For the text-containing cell, return its midpoint in [x, y] coordinate format. 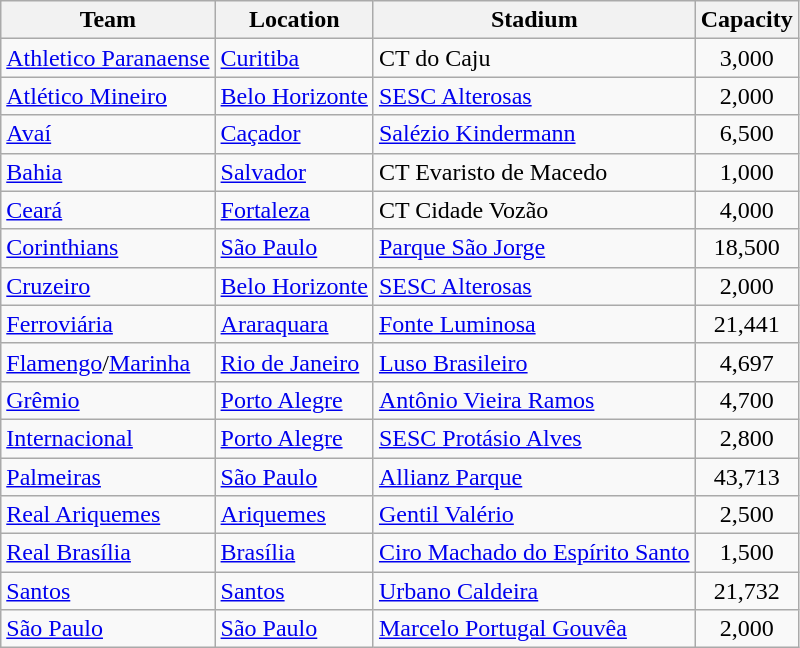
Brasília [294, 553]
Avaí [108, 134]
Curitiba [294, 58]
Bahia [108, 172]
Cruzeiro [108, 286]
CT Evaristo de Macedo [534, 172]
6,500 [746, 134]
Athletico Paranaense [108, 58]
Stadium [534, 20]
2,500 [746, 515]
1,500 [746, 553]
Ceará [108, 210]
Salézio Kindermann [534, 134]
4,697 [746, 362]
21,732 [746, 591]
Location [294, 20]
Flamengo/Marinha [108, 362]
Palmeiras [108, 477]
4,700 [746, 400]
Corinthians [108, 248]
Urbano Caldeira [534, 591]
Internacional [108, 438]
21,441 [746, 324]
Antônio Vieira Ramos [534, 400]
Allianz Parque [534, 477]
Marcelo Portugal Gouvêa [534, 629]
4,000 [746, 210]
SESC Protásio Alves [534, 438]
Luso Brasileiro [534, 362]
3,000 [746, 58]
Parque São Jorge [534, 248]
Real Brasília [108, 553]
1,000 [746, 172]
Caçador [294, 134]
Capacity [746, 20]
43,713 [746, 477]
Fonte Luminosa [534, 324]
Rio de Janeiro [294, 362]
2,800 [746, 438]
Grêmio [108, 400]
Real Ariquemes [108, 515]
Team [108, 20]
CT do Caju [534, 58]
Fortaleza [294, 210]
Ferroviária [108, 324]
CT Cidade Vozão [534, 210]
Ariquemes [294, 515]
Gentil Valério [534, 515]
Araraquara [294, 324]
Atlético Mineiro [108, 96]
Salvador [294, 172]
18,500 [746, 248]
Ciro Machado do Espírito Santo [534, 553]
